Identify which cell holds the provided text, then report its [x, y] central coordinate. 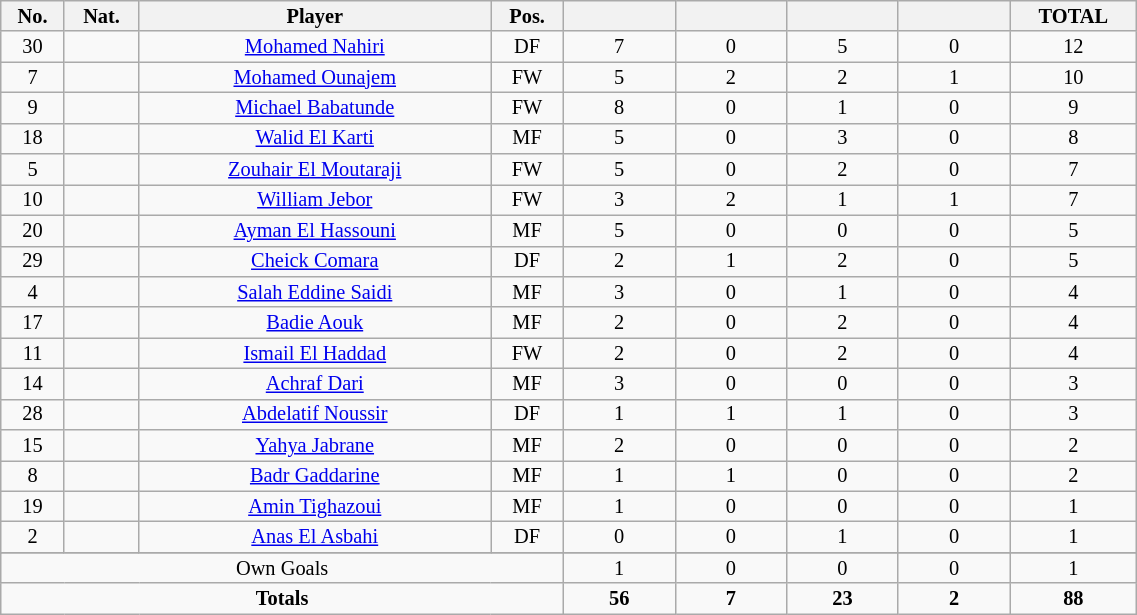
Walid El Karti [315, 138]
Mohamed Ounajem [315, 78]
TOTAL [1074, 16]
Michael Babatunde [315, 108]
Totals [282, 598]
Salah Eddine Saidi [315, 292]
Own Goals [282, 568]
Zouhair El Moutaraji [315, 170]
12 [1074, 46]
Cheick Comara [315, 262]
Badie Aouk [315, 322]
Mohamed Nahiri [315, 46]
88 [1074, 598]
17 [33, 322]
Ismail El Haddad [315, 354]
Achraf Dari [315, 384]
14 [33, 384]
18 [33, 138]
Ayman El Hassouni [315, 230]
Amin Tighazoui [315, 506]
19 [33, 506]
23 [843, 598]
28 [33, 414]
William Jebor [315, 200]
Anas El Asbahi [315, 538]
Player [315, 16]
Abdelatif Noussir [315, 414]
56 [619, 598]
Yahya Jabrane [315, 446]
No. [33, 16]
Nat. [101, 16]
Pos. [528, 16]
20 [33, 230]
30 [33, 46]
Badr Gaddarine [315, 476]
15 [33, 446]
11 [33, 354]
29 [33, 262]
